Find where the given text appears and provide that cell's center as (X, Y) coordinate. 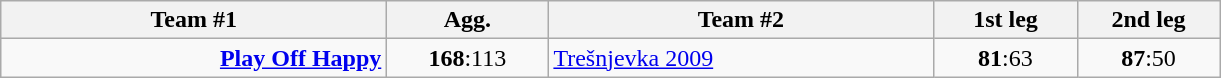
87:50 (1148, 58)
Team #1 (194, 20)
2nd leg (1148, 20)
168:113 (468, 58)
Play Off Happy (194, 58)
Agg. (468, 20)
81:63 (1006, 58)
Team #2 (741, 20)
1st leg (1006, 20)
Trešnjevka 2009 (741, 58)
